Locate the cell with the specified text and output its [X, Y] center coordinate. 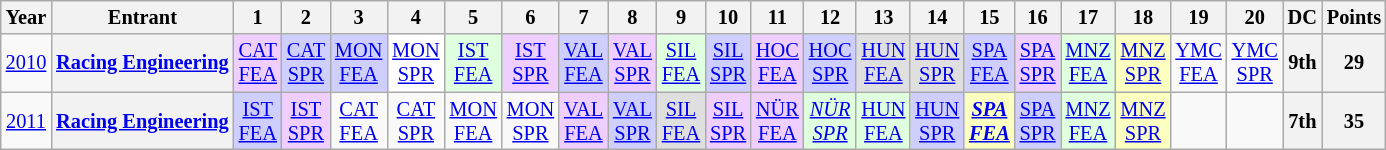
3 [358, 17]
8 [632, 17]
13 [883, 17]
11 [778, 17]
20 [1255, 17]
15 [989, 17]
17 [1088, 17]
7th [1302, 121]
NÜRFEA [778, 121]
10 [728, 17]
9 [681, 17]
HOCSPR [830, 63]
12 [830, 17]
NÜRSPR [830, 121]
2010 [26, 63]
DC [1302, 17]
4 [416, 17]
35 [1354, 121]
HOCFEA [778, 63]
1 [258, 17]
Points [1354, 17]
18 [1144, 17]
29 [1354, 63]
16 [1038, 17]
9th [1302, 63]
Entrant [142, 17]
5 [474, 17]
2011 [26, 121]
2 [306, 17]
7 [584, 17]
19 [1198, 17]
14 [937, 17]
YMCSPR [1255, 63]
6 [530, 17]
Year [26, 17]
YMCFEA [1198, 63]
